From the cell containing the given text, extract its center point as (x, y) coordinate. 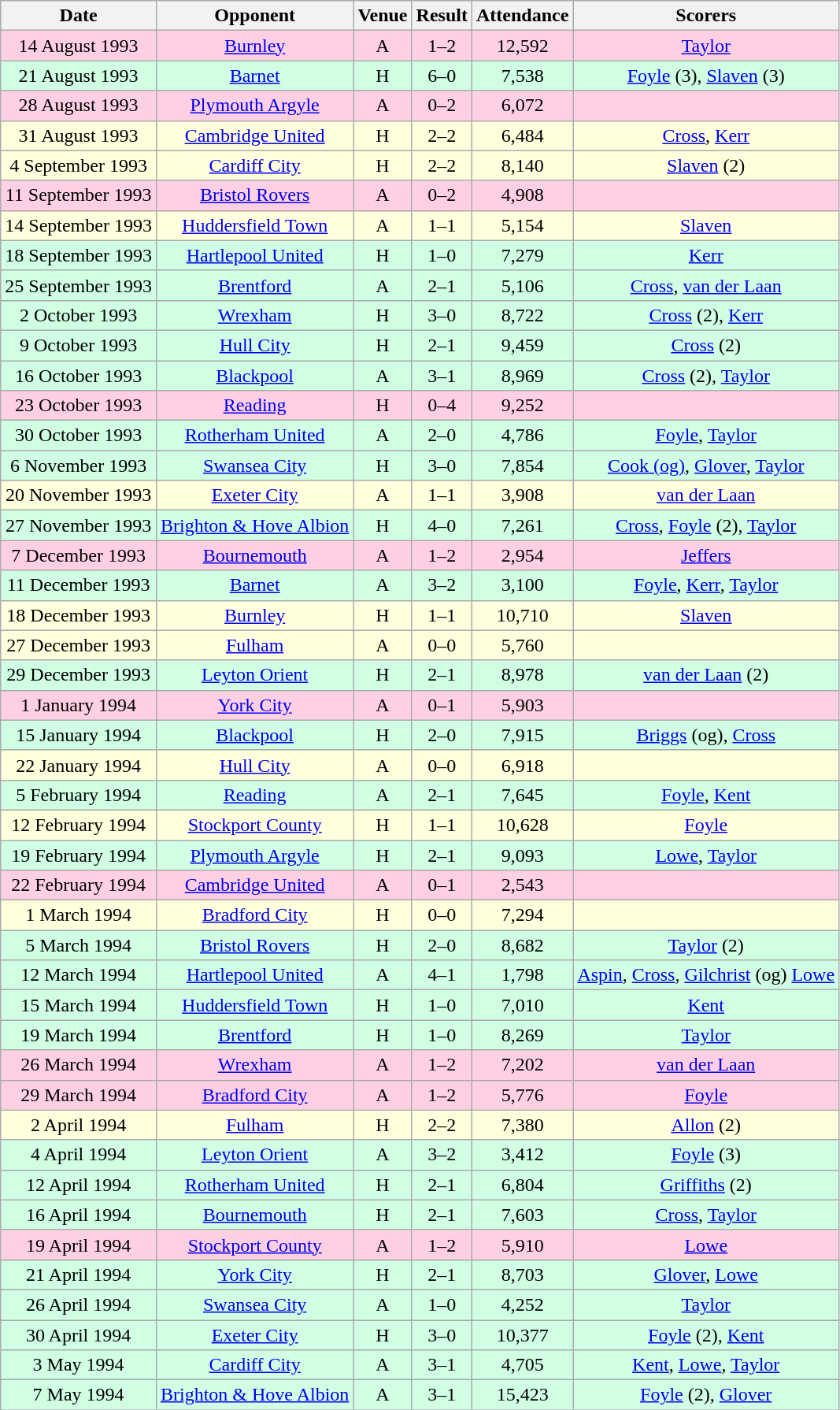
Slaven (2) (706, 165)
3,100 (522, 585)
12 February 1994 (79, 825)
Foyle (2), Glover (706, 1395)
15 March 1994 (79, 1005)
2 October 1993 (79, 315)
1 March 1994 (79, 915)
30 April 1994 (79, 1335)
5,903 (522, 705)
12 April 1994 (79, 1185)
7,294 (522, 915)
9 October 1993 (79, 345)
4,786 (522, 436)
6 November 1993 (79, 466)
25 September 1993 (79, 285)
4,705 (522, 1365)
5,154 (522, 225)
9,093 (522, 855)
30 October 1993 (79, 436)
Glover, Lowe (706, 1275)
3,908 (522, 495)
12 March 1994 (79, 975)
18 September 1993 (79, 255)
Result (442, 16)
4 September 1993 (79, 165)
Allon (2) (706, 1125)
16 April 1994 (79, 1215)
7,915 (522, 735)
10,377 (522, 1335)
Cross, Taylor (706, 1215)
1 January 1994 (79, 705)
2,543 (522, 885)
8,978 (522, 675)
10,628 (522, 825)
7,261 (522, 525)
Kent, Lowe, Taylor (706, 1365)
van der Laan (2) (706, 675)
Foyle (3), Slaven (3) (706, 76)
29 December 1993 (79, 675)
20 November 1993 (79, 495)
7,854 (522, 466)
11 September 1993 (79, 195)
5,776 (522, 1095)
27 December 1993 (79, 645)
Cross, Kerr (706, 135)
Foyle, Taylor (706, 436)
7,380 (522, 1125)
0–4 (442, 406)
Attendance (522, 16)
7,603 (522, 1215)
Foyle, Kent (706, 795)
19 March 1994 (79, 1035)
31 August 1993 (79, 135)
Taylor (2) (706, 945)
4 April 1994 (79, 1155)
Cross, Foyle (2), Taylor (706, 525)
6,804 (522, 1185)
8,969 (522, 376)
3,412 (522, 1155)
6,484 (522, 135)
1,798 (522, 975)
12,592 (522, 46)
23 October 1993 (79, 406)
6–0 (442, 76)
Aspin, Cross, Gilchrist (og) Lowe (706, 975)
Foyle, Kerr, Taylor (706, 585)
27 November 1993 (79, 525)
Cross (2) (706, 345)
14 September 1993 (79, 225)
5,910 (522, 1245)
29 March 1994 (79, 1095)
28 August 1993 (79, 106)
10,710 (522, 615)
7 May 1994 (79, 1395)
4–0 (442, 525)
4,908 (522, 195)
18 December 1993 (79, 615)
8,703 (522, 1275)
5,760 (522, 645)
9,459 (522, 345)
Kent (706, 1005)
8,722 (522, 315)
2,954 (522, 555)
Foyle (2), Kent (706, 1335)
8,682 (522, 945)
7,538 (522, 76)
8,140 (522, 165)
16 October 1993 (79, 376)
6,072 (522, 106)
7,202 (522, 1065)
4,252 (522, 1304)
Scorers (706, 16)
26 April 1994 (79, 1304)
6,918 (522, 765)
21 April 1994 (79, 1275)
Kerr (706, 255)
7,645 (522, 795)
5,106 (522, 285)
8,269 (522, 1035)
Lowe (706, 1245)
Date (79, 16)
15 January 1994 (79, 735)
Cross (2), Taylor (706, 376)
Griffiths (2) (706, 1185)
Lowe, Taylor (706, 855)
14 August 1993 (79, 46)
Cross (2), Kerr (706, 315)
22 January 1994 (79, 765)
7,279 (522, 255)
15,423 (522, 1395)
5 February 1994 (79, 795)
21 August 1993 (79, 76)
19 April 1994 (79, 1245)
7,010 (522, 1005)
3 May 1994 (79, 1365)
Foyle (3) (706, 1155)
Opponent (254, 16)
9,252 (522, 406)
2 April 1994 (79, 1125)
5 March 1994 (79, 945)
7 December 1993 (79, 555)
19 February 1994 (79, 855)
Jeffers (706, 555)
Cook (og), Glover, Taylor (706, 466)
4–1 (442, 975)
26 March 1994 (79, 1065)
22 February 1994 (79, 885)
Briggs (og), Cross (706, 735)
Venue (383, 16)
11 December 1993 (79, 585)
Cross, van der Laan (706, 285)
